Search for the cell housing the specified text and yield its [x, y] center coordinate. 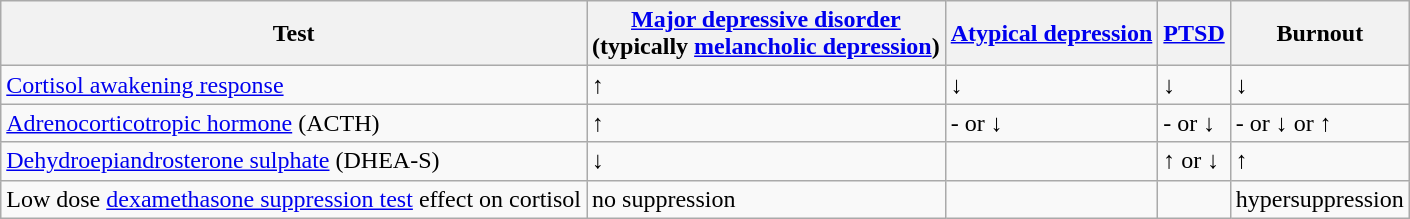
Major depressive disorder(typically melancholic depression) [766, 34]
hypersuppression [1320, 199]
no suppression [766, 199]
Test [294, 34]
Low dose dexamethasone suppression test effect on cortisol [294, 199]
↑ or ↓ [1194, 161]
Atypical depression [1052, 34]
PTSD [1194, 34]
Cortisol awakening response [294, 85]
Burnout [1320, 34]
Adrenocorticotropic hormone (ACTH) [294, 123]
- or ↓ or ↑ [1320, 123]
Dehydroepiandrosterone sulphate (DHEA-S) [294, 161]
